Return the (x, y) coordinate for the center point of the cell that contains the specified text.  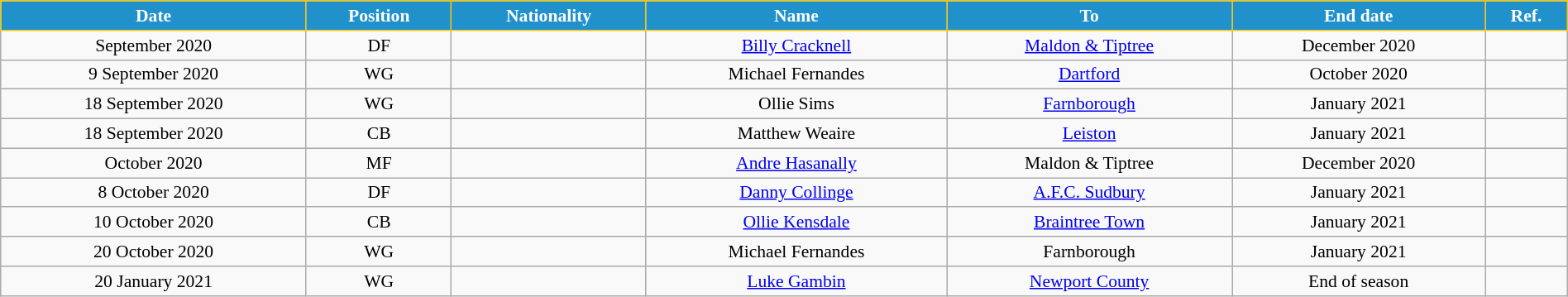
Billy Cracknell (796, 46)
Position (379, 16)
20 January 2021 (154, 281)
To (1090, 16)
A.F.C. Sudbury (1090, 193)
Dartford (1090, 74)
Leiston (1090, 134)
MF (379, 163)
Luke Gambin (796, 281)
Ollie Kensdale (796, 223)
Matthew Weaire (796, 134)
Name (796, 16)
10 October 2020 (154, 223)
Nationality (549, 16)
Danny Collinge (796, 193)
8 October 2020 (154, 193)
End of season (1359, 281)
9 September 2020 (154, 74)
Newport County (1090, 281)
20 October 2020 (154, 251)
Braintree Town (1090, 223)
End date (1359, 16)
Ollie Sims (796, 104)
September 2020 (154, 46)
Andre Hasanally (796, 163)
Date (154, 16)
Ref. (1527, 16)
